Determine the (X, Y) coordinate at the center of the cell enclosing the given text.  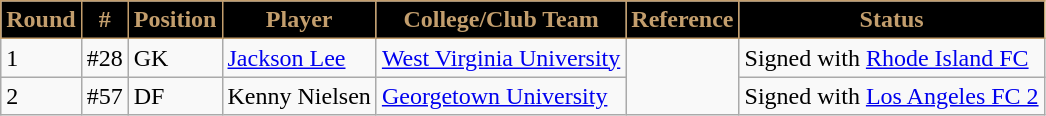
Position (175, 20)
1 (41, 58)
Kenny Nielsen (299, 96)
Reference (682, 20)
2 (41, 96)
Status (892, 20)
Signed with Rhode Island FC (892, 58)
College/Club Team (500, 20)
#57 (104, 96)
DF (175, 96)
Round (41, 20)
#28 (104, 58)
Signed with Los Angeles FC 2 (892, 96)
# (104, 20)
West Virginia University (500, 58)
Player (299, 20)
GK (175, 58)
Georgetown University (500, 96)
Jackson Lee (299, 58)
